Provide the [x, y] coordinate of the cell's center where the given text is located.  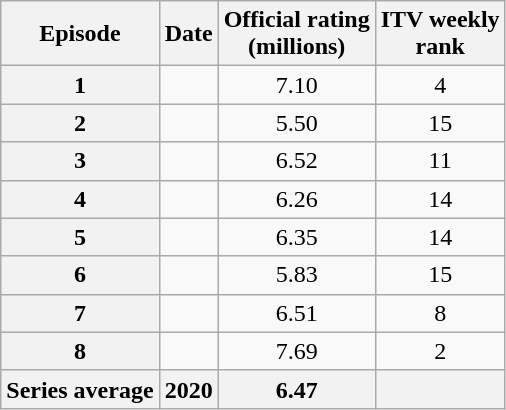
3 [80, 161]
5.83 [296, 275]
6.47 [296, 389]
5 [80, 237]
6.35 [296, 237]
Official rating(millions) [296, 34]
11 [440, 161]
1 [80, 85]
Date [188, 34]
7.10 [296, 85]
6.51 [296, 313]
Episode [80, 34]
5.50 [296, 123]
ITV weeklyrank [440, 34]
Series average [80, 389]
6.26 [296, 199]
2020 [188, 389]
6 [80, 275]
6.52 [296, 161]
7.69 [296, 351]
7 [80, 313]
